Identify which cell holds the provided text, then report its (X, Y) central coordinate. 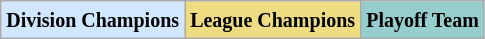
League Champions (273, 20)
Playoff Team (423, 20)
Division Champions (93, 20)
